Pinpoint the cell where the given text exists, returning its [x, y] midpoint coordinate. 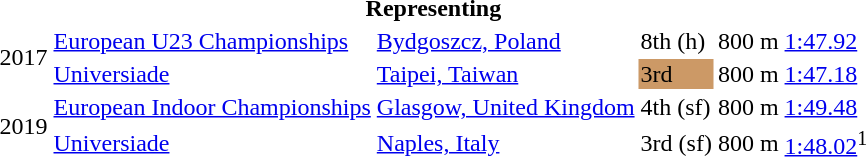
European Indoor Championships [212, 107]
Taipei, Taiwan [506, 74]
Glasgow, United Kingdom [506, 107]
Bydgoszcz, Poland [506, 41]
European U23 Championships [212, 41]
3rd [676, 74]
4th (sf) [676, 107]
Universiade [212, 74]
8th (h) [676, 41]
